Scan for the cell matching the given text and deliver its [X, Y] coordinate at center. 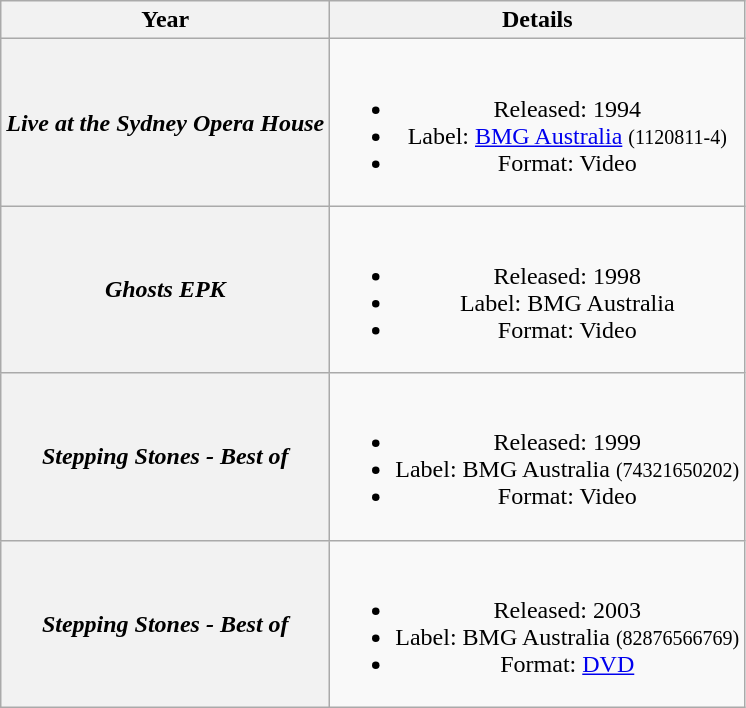
Released: 1994Label: BMG Australia (1120811-4)Format: Video [538, 122]
Released: 2003Label: BMG Australia (82876566769)Format: DVD [538, 624]
Live at the Sydney Opera House [166, 122]
Released: 1998Label: BMG AustraliaFormat: Video [538, 290]
Ghosts EPK [166, 290]
Released: 1999Label: BMG Australia (74321650202)Format: Video [538, 456]
Details [538, 20]
Year [166, 20]
